Output the (X, Y) coordinate of the center of the cell containing the given text.  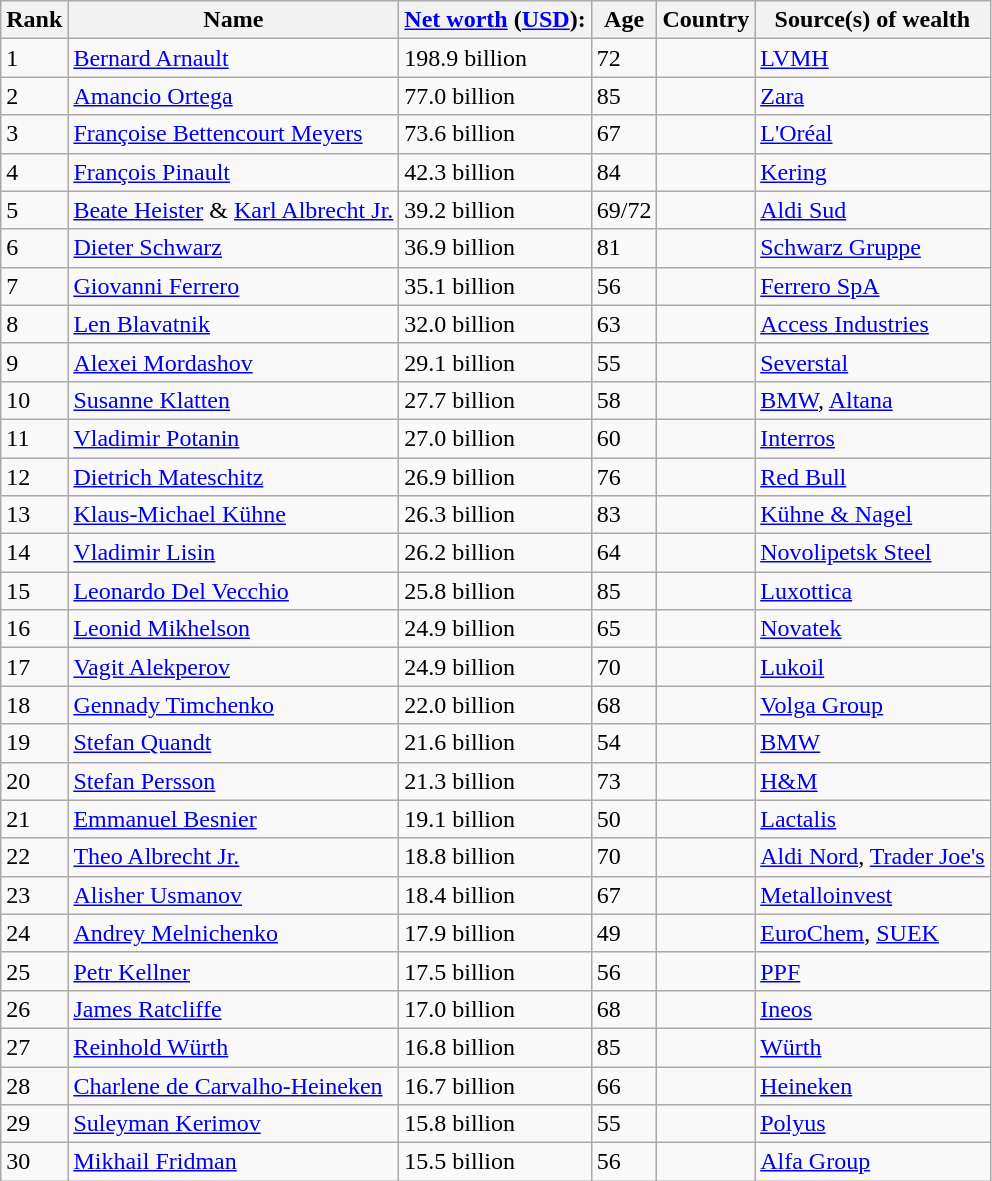
L'Oréal (872, 134)
6 (34, 248)
BMW (872, 743)
Susanne Klatten (234, 400)
Reinhold Würth (234, 1047)
18.4 billion (495, 895)
Alfa Group (872, 1162)
Novolipetsk Steel (872, 553)
Charlene de Carvalho-Heineken (234, 1085)
73 (624, 781)
BMW, Altana (872, 400)
H&M (872, 781)
21.6 billion (495, 743)
72 (624, 58)
27.0 billion (495, 438)
Zara (872, 96)
Red Bull (872, 477)
14 (34, 553)
Alisher Usmanov (234, 895)
9 (34, 362)
4 (34, 172)
27.7 billion (495, 400)
26 (34, 1009)
Lukoil (872, 667)
Würth (872, 1047)
64 (624, 553)
60 (624, 438)
Ferrero SpA (872, 286)
28 (34, 1085)
16.8 billion (495, 1047)
17.9 billion (495, 933)
18.8 billion (495, 857)
Len Blavatnik (234, 324)
18 (34, 705)
1 (34, 58)
7 (34, 286)
Dieter Schwarz (234, 248)
Novatek (872, 629)
Stefan Quandt (234, 743)
17.0 billion (495, 1009)
16 (34, 629)
29.1 billion (495, 362)
39.2 billion (495, 210)
36.9 billion (495, 248)
Stefan Persson (234, 781)
29 (34, 1124)
32.0 billion (495, 324)
Lactalis (872, 819)
Gennady Timchenko (234, 705)
Petr Kellner (234, 971)
30 (34, 1162)
Theo Albrecht Jr. (234, 857)
Dietrich Mateschitz (234, 477)
11 (34, 438)
19.1 billion (495, 819)
54 (624, 743)
Vladimir Lisin (234, 553)
2 (34, 96)
26.3 billion (495, 515)
17 (34, 667)
Mikhail Fridman (234, 1162)
Giovanni Ferrero (234, 286)
15.8 billion (495, 1124)
Interros (872, 438)
5 (34, 210)
Vagit Alekperov (234, 667)
Name (234, 20)
63 (624, 324)
Aldi Sud (872, 210)
20 (34, 781)
24 (34, 933)
8 (34, 324)
Schwarz Gruppe (872, 248)
François Pinault (234, 172)
LVMH (872, 58)
77.0 billion (495, 96)
42.3 billion (495, 172)
23 (34, 895)
Kühne & Nagel (872, 515)
Country (706, 20)
22.0 billion (495, 705)
13 (34, 515)
198.9 billion (495, 58)
EuroChem, SUEK (872, 933)
Net worth (USD): (495, 20)
10 (34, 400)
83 (624, 515)
Metalloinvest (872, 895)
58 (624, 400)
12 (34, 477)
21.3 billion (495, 781)
Leonardo Del Vecchio (234, 591)
15 (34, 591)
Emmanuel Besnier (234, 819)
Age (624, 20)
73.6 billion (495, 134)
Source(s) of wealth (872, 20)
Luxottica (872, 591)
Leonid Mikhelson (234, 629)
16.7 billion (495, 1085)
21 (34, 819)
Andrey Melnichenko (234, 933)
Polyus (872, 1124)
Beate Heister & Karl Albrecht Jr. (234, 210)
James Ratcliffe (234, 1009)
25.8 billion (495, 591)
22 (34, 857)
27 (34, 1047)
Klaus-Michael Kühne (234, 515)
26.2 billion (495, 553)
15.5 billion (495, 1162)
3 (34, 134)
Kering (872, 172)
84 (624, 172)
49 (624, 933)
Volga Group (872, 705)
35.1 billion (495, 286)
Aldi Nord, Trader Joe's (872, 857)
Severstal (872, 362)
Amancio Ortega (234, 96)
69/72 (624, 210)
Access Industries (872, 324)
Alexei Mordashov (234, 362)
66 (624, 1085)
81 (624, 248)
65 (624, 629)
Françoise Bettencourt Meyers (234, 134)
Heineken (872, 1085)
50 (624, 819)
Bernard Arnault (234, 58)
Suleyman Kerimov (234, 1124)
76 (624, 477)
26.9 billion (495, 477)
PPF (872, 971)
25 (34, 971)
19 (34, 743)
Ineos (872, 1009)
Vladimir Potanin (234, 438)
17.5 billion (495, 971)
Rank (34, 20)
